Locate the cell with the specified text and output its [x, y] center coordinate. 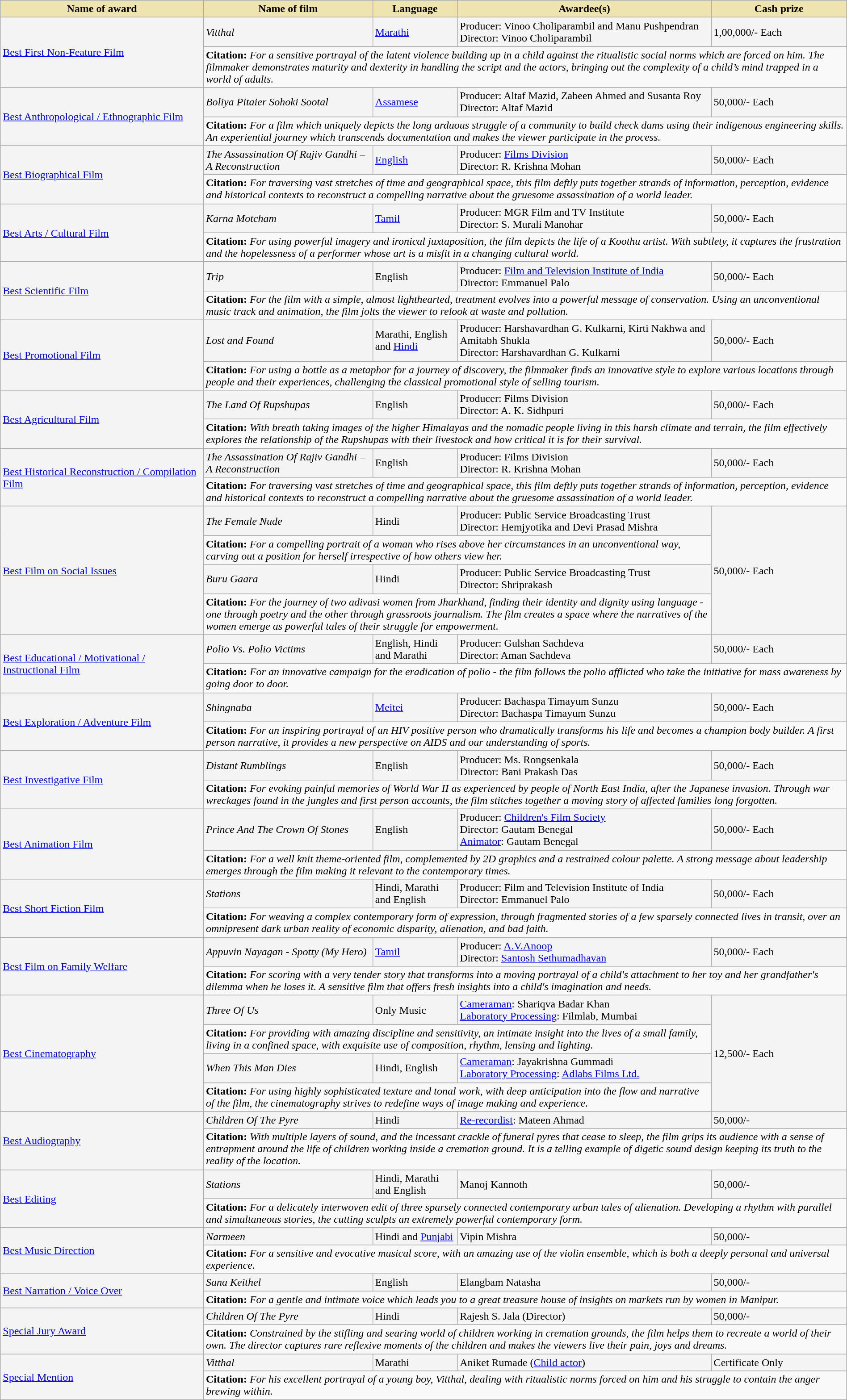
English, Hindi and Marathi [415, 649]
Polio Vs. Polio Victims [288, 649]
Vipin Mishra [584, 1236]
When This Man Dies [288, 1068]
Best Exploration / Adventure Film [102, 722]
Best Cinematography [102, 1053]
Best Editing [102, 1199]
Producer: Altaf Mazid, Zabeen Ahmed and Susanta RoyDirector: Altaf Mazid [584, 102]
Best Anthropological / Ethnographic Film [102, 117]
Cash prize [779, 9]
Best Music Direction [102, 1250]
Name of film [288, 9]
Best Narration / Voice Over [102, 1291]
Producer: Public Service Broadcasting TrustDirector: Hemjyotika and Devi Prasad Mishra [584, 521]
Certificate Only [779, 1362]
Producer: A.V.AnoopDirector: Santosh Sethumadhavan [584, 952]
Special Jury Award [102, 1331]
Aniket Rumade (Child actor) [584, 1362]
Producer: Bachaspa Timayum SunzuDirector: Bachaspa Timayum Sunzu [584, 707]
Manoj Kannoth [584, 1184]
The Land Of Rupshupas [288, 405]
Best Agricultural Film [102, 419]
Three Of Us [288, 1010]
Only Music [415, 1010]
Narmeen [288, 1236]
Assamese [415, 102]
Best Investigative Film [102, 780]
Trip [288, 276]
Citation: For a gentle and intimate voice which leads you to a great treasure house of insights on markets run by women in Manipur. [525, 1299]
Re-recordist: Mateen Ahmad [584, 1120]
Best Scientific Film [102, 291]
Language [415, 9]
Best Educational / Motivational / Instructional Film [102, 664]
Boliya Pitaier Sohoki Sootal [288, 102]
Hindi and Punjabi [415, 1236]
Producer: MGR Film and TV InstituteDirector: S. Murali Manohar [584, 218]
Elangbam Natasha [584, 1282]
The Female Nude [288, 521]
Marathi, English and Hindi [415, 340]
Producer: Films DivisionDirector: A. K. Sidhpuri [584, 405]
Hindi, English [415, 1068]
Best First Non-Feature Film [102, 53]
Best Arts / Cultural Film [102, 233]
Producer: Ms. RongsenkalaDirector: Bani Prakash Das [584, 765]
Best Audiography [102, 1141]
Appuvin Nayagan - Spotty (My Hero) [288, 952]
Best Animation Film [102, 844]
Prince And The Crown Of Stones [288, 829]
Producer: Gulshan SachdevaDirector: Aman Sachdeva [584, 649]
Producer: Children's Film SocietyDirector: Gautam BenegalAnimator: Gautam Benegal [584, 829]
Buru Gaara [288, 579]
Karna Motcham [288, 218]
Cameraman: Jayakrishna GummadiLaboratory Processing: Adlabs Films Ltd. [584, 1068]
12,500/- Each [779, 1053]
Shingnaba [288, 707]
Best Promotional Film [102, 355]
Producer: Harshavardhan G. Kulkarni, Kirti Nakhwa and Amitabh ShuklaDirector: Harshavardhan G. Kulkarni [584, 340]
Best Film on Family Welfare [102, 966]
Awardee(s) [584, 9]
Best Historical Reconstruction / Compilation Film [102, 477]
Meitei [415, 707]
Rajesh S. Jala (Director) [584, 1316]
Name of award [102, 9]
Cameraman: Shariqva Badar KhanLaboratory Processing: Filmlab, Mumbai [584, 1010]
Lost and Found [288, 340]
Best Short Fiction Film [102, 908]
Producer: Public Service Broadcasting TrustDirector: Shriprakash [584, 579]
Best Film on Social Issues [102, 571]
Producer: Vinoo Choliparambil and Manu PushpendranDirector: Vinoo Choliparambil [584, 32]
Special Mention [102, 1377]
Best Biographical Film [102, 175]
Distant Rumblings [288, 765]
1,00,000/- Each [779, 32]
Sana Keithel [288, 1282]
